From the cell containing the given text, extract its center point as (x, y) coordinate. 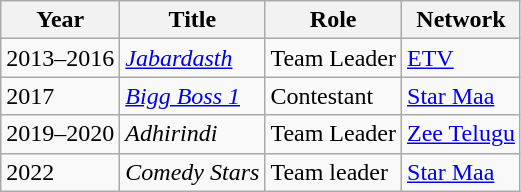
Adhirindi (192, 134)
2013–2016 (60, 58)
Role (334, 20)
2019–2020 (60, 134)
Title (192, 20)
Jabardasth (192, 58)
Network (462, 20)
Zee Telugu (462, 134)
Contestant (334, 96)
2022 (60, 172)
ETV (462, 58)
Bigg Boss 1 (192, 96)
Comedy Stars (192, 172)
Team leader (334, 172)
Year (60, 20)
2017 (60, 96)
